Extract the [x, y] coordinate from the center of the cell holding the provided text.  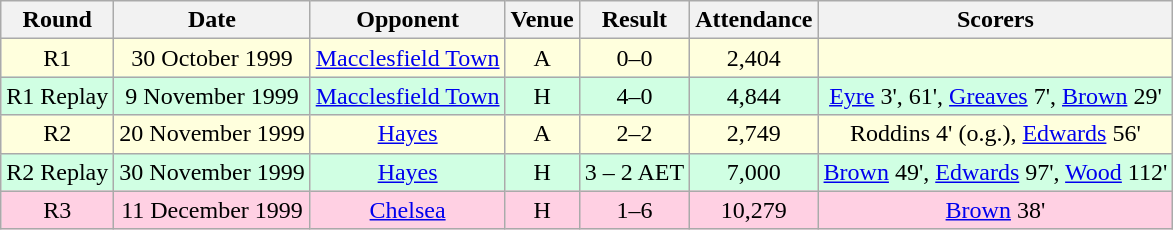
20 November 1999 [212, 134]
2–2 [634, 134]
Brown 38' [996, 210]
R3 [58, 210]
3 – 2 AET [634, 172]
R2 Replay [58, 172]
30 October 1999 [212, 58]
R1 Replay [58, 96]
Round [58, 20]
4,844 [754, 96]
0–0 [634, 58]
Date [212, 20]
10,279 [754, 210]
Venue [542, 20]
30 November 1999 [212, 172]
1–6 [634, 210]
Eyre 3', 61', Greaves 7', Brown 29' [996, 96]
Attendance [754, 20]
7,000 [754, 172]
Scorers [996, 20]
Result [634, 20]
Chelsea [408, 210]
R1 [58, 58]
2,404 [754, 58]
2,749 [754, 134]
Opponent [408, 20]
R2 [58, 134]
11 December 1999 [212, 210]
9 November 1999 [212, 96]
Brown 49', Edwards 97', Wood 112' [996, 172]
4–0 [634, 96]
Roddins 4' (o.g.), Edwards 56' [996, 134]
